Determine the [X, Y] coordinate at the center of the cell enclosing the given text.  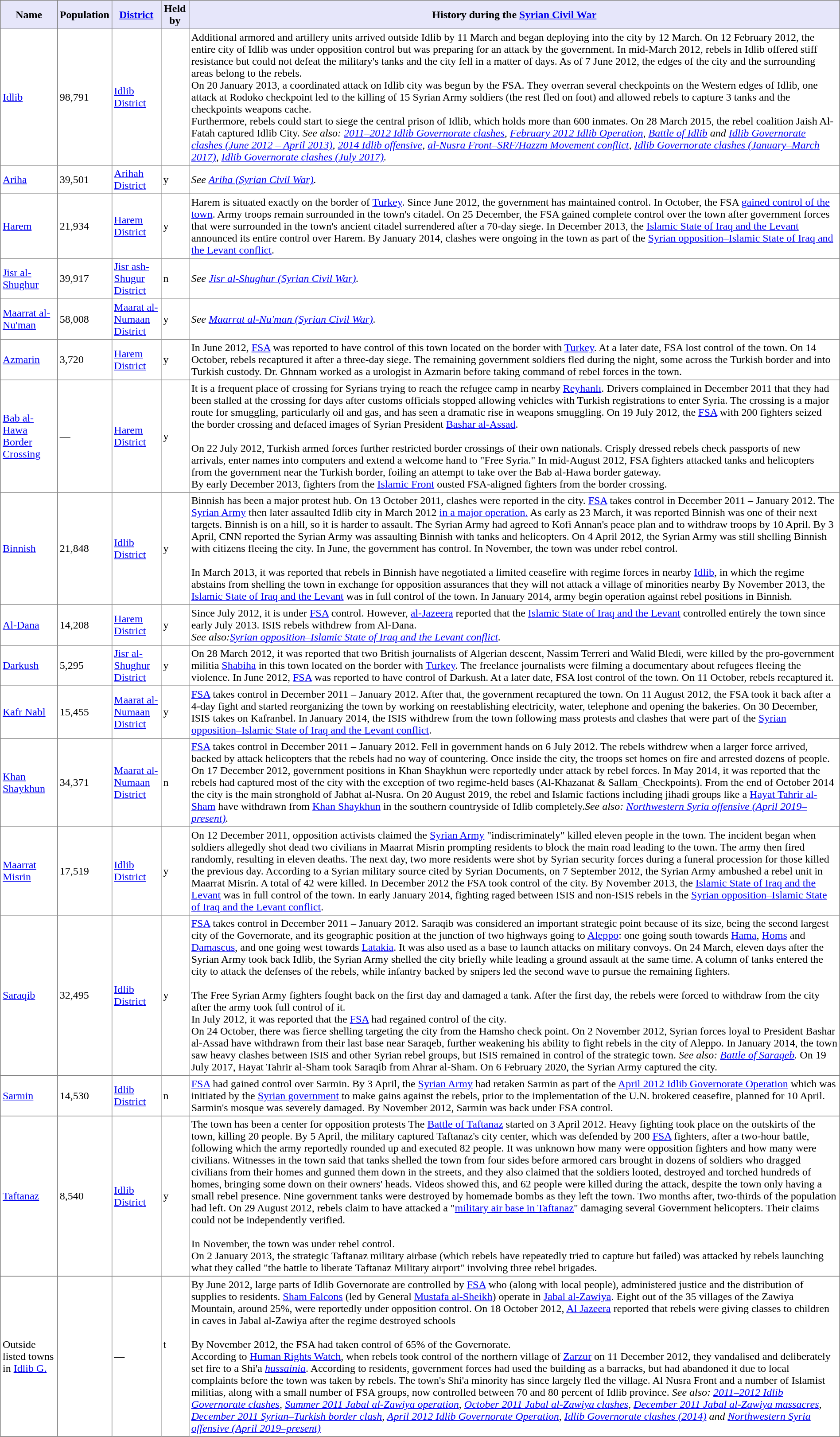
History during the Syrian Civil War [514, 15]
Kafr Nabl [29, 712]
21,934 [85, 226]
Held by [175, 15]
Idlib [29, 97]
Harem [29, 226]
Outside listed towns in Idlib G. [29, 1356]
Jisr al-Shughur [29, 279]
Taftanaz [29, 1196]
Al-Dana [29, 625]
5,295 [85, 666]
See Maarrat al-Nu'man (Syrian Civil War). [514, 319]
Azmarin [29, 360]
Ariha [29, 180]
21,848 [85, 549]
See Ariha (Syrian Civil War). [514, 180]
Bab al-Hawa Border Crossing [29, 436]
Population [85, 15]
32,495 [85, 996]
Name [29, 15]
14,530 [85, 1096]
17,519 [85, 871]
39,917 [85, 279]
Jisr ash-Shugur District [136, 279]
3,720 [85, 360]
See Jisr al-Shughur (Syrian Civil War). [514, 279]
Maarrat al-Nu'man [29, 319]
t [175, 1356]
8,540 [85, 1196]
14,208 [85, 625]
Jisr al-Shughur District [136, 666]
Binnish [29, 549]
Sarmin [29, 1096]
Darkush [29, 666]
Maarrat Misrin [29, 871]
Saraqib [29, 996]
District [136, 15]
39,501 [85, 180]
Khan Shaykhun [29, 783]
Arihah District [136, 180]
15,455 [85, 712]
34,371 [85, 783]
58,008 [85, 319]
98,791 [85, 97]
